Return [x, y] of the center of cell containing provided text 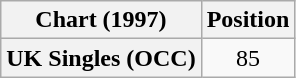
Chart (1997) [101, 20]
85 [248, 58]
Position [248, 20]
UK Singles (OCC) [101, 58]
